Scan for the cell matching the given text and deliver its [X, Y] coordinate at center. 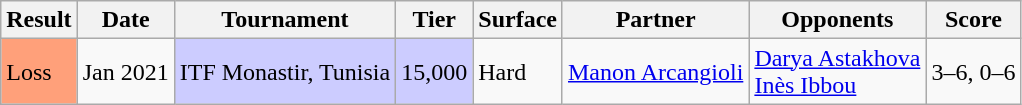
Tier [434, 20]
Darya Astakhova Inès Ibbou [838, 72]
Hard [518, 72]
15,000 [434, 72]
Score [974, 20]
Partner [655, 20]
Tournament [284, 20]
Manon Arcangioli [655, 72]
Date [126, 20]
Opponents [838, 20]
Result [39, 20]
Loss [39, 72]
ITF Monastir, Tunisia [284, 72]
Jan 2021 [126, 72]
Surface [518, 20]
3–6, 0–6 [974, 72]
